Scan for the cell matching the given text and deliver its (X, Y) coordinate at center. 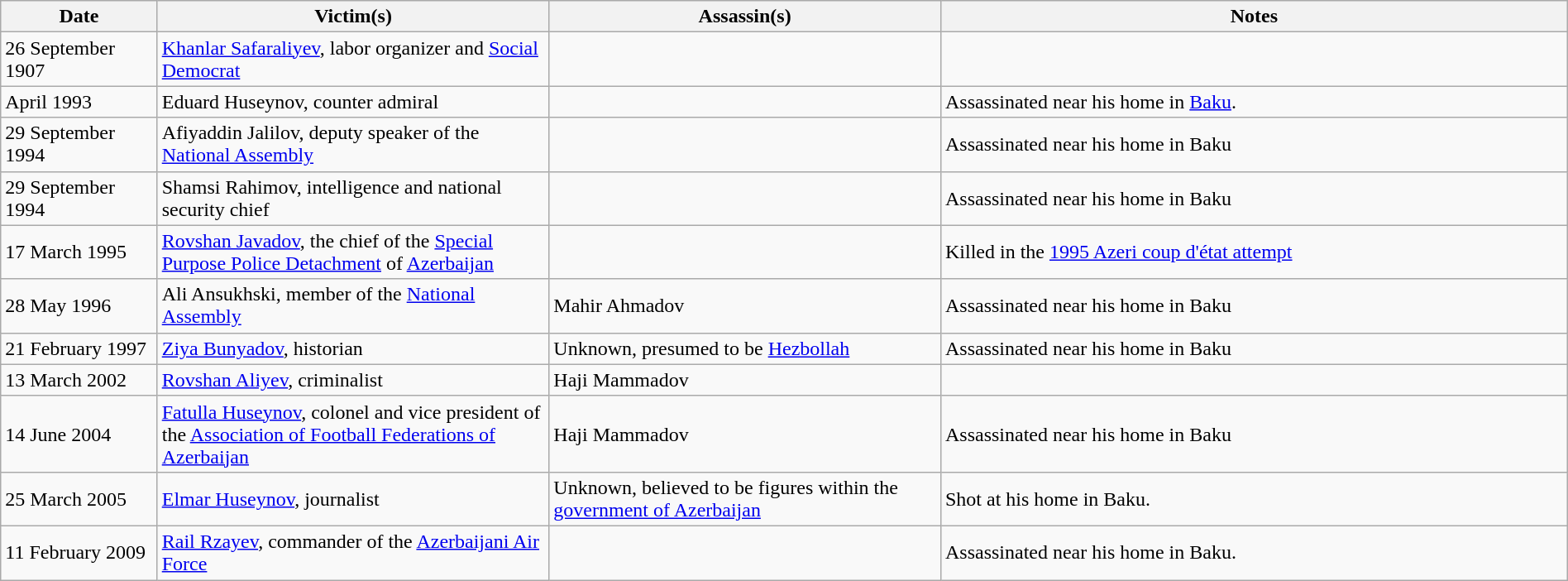
Shamsi Rahimov, intelligence and national security chief (353, 199)
Rovshan Aliyev, criminalist (353, 380)
Ziya Bunyadov, historian (353, 348)
Unknown, believed to be figures within the government of Azerbaijan (745, 498)
Khanlar Safaraliyev, labor organizer and Social Democrat (353, 60)
Assassin(s) (745, 17)
Unknown, presumed to be Hezbollah (745, 348)
Shot at his home in Baku. (1254, 498)
Notes (1254, 17)
Ali Ansukhski, member of the National Assembly (353, 306)
Eduard Huseynov, counter admiral (353, 102)
Rail Rzayev, commander of the Azerbaijani Air Force (353, 553)
April 1993 (79, 102)
Killed in the 1995 Azeri coup d'état attempt (1254, 252)
Rovshan Javadov, the chief of the Special Purpose Police Detachment of Azerbaijan (353, 252)
Afiyaddin Jalilov, deputy speaker of the National Assembly (353, 144)
Date (79, 17)
11 February 2009 (79, 553)
Fatulla Huseynov, colonel and vice president of the Association of Football Federations of Azerbaijan (353, 434)
Mahir Ahmadov (745, 306)
17 March 1995 (79, 252)
26 September 1907 (79, 60)
21 February 1997 (79, 348)
28 May 1996 (79, 306)
Elmar Huseynov, journalist (353, 498)
14 June 2004 (79, 434)
25 March 2005 (79, 498)
13 March 2002 (79, 380)
Victim(s) (353, 17)
